Locate the cell with the specified text and output its (X, Y) center coordinate. 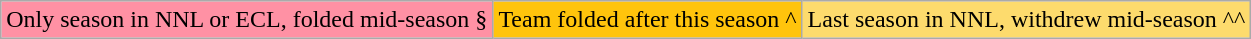
Last season in NNL, withdrew mid-season ^^ (1026, 20)
Only season in NNL or ECL, folded mid-season § (247, 20)
Team folded after this season ^ (648, 20)
